For the text-containing cell, return its midpoint in [X, Y] coordinate format. 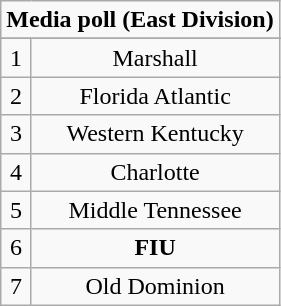
Old Dominion [155, 286]
Western Kentucky [155, 134]
4 [16, 172]
7 [16, 286]
Marshall [155, 58]
6 [16, 248]
Media poll (East Division) [140, 20]
1 [16, 58]
5 [16, 210]
Florida Atlantic [155, 96]
2 [16, 96]
Middle Tennessee [155, 210]
3 [16, 134]
FIU [155, 248]
Charlotte [155, 172]
